Return (X, Y) of the center of cell containing provided text 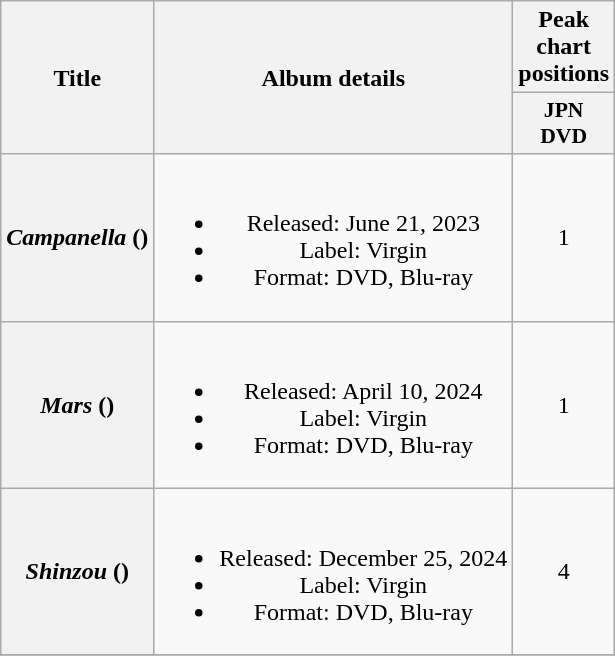
Title (78, 78)
Album details (334, 78)
Campanella () (78, 238)
JPNDVD (564, 124)
4 (564, 572)
Mars () (78, 404)
Shinzou () (78, 572)
Peak chart positions (564, 47)
Released: June 21, 2023Label: VirginFormat: DVD, Blu-ray (334, 238)
Released: April 10, 2024Label: VirginFormat: DVD, Blu-ray (334, 404)
Released: December 25, 2024Label: VirginFormat: DVD, Blu-ray (334, 572)
